Search for the cell housing the specified text and yield its [X, Y] center coordinate. 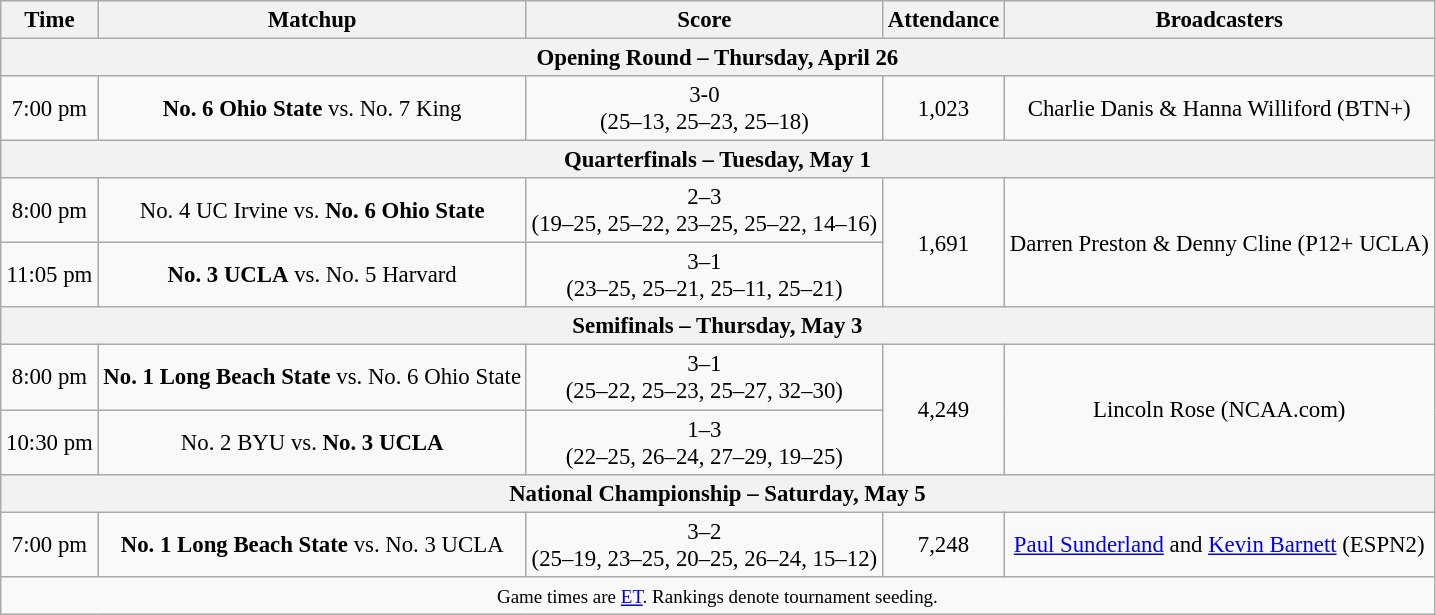
Matchup [312, 20]
No. 2 BYU vs. No. 3 UCLA [312, 442]
3–2(25–19, 23–25, 20–25, 26–24, 15–12) [704, 544]
Score [704, 20]
Lincoln Rose (NCAA.com) [1219, 410]
3-0(25–13, 25–23, 25–18) [704, 108]
National Championship – Saturday, May 5 [718, 493]
Charlie Danis & Hanna Williford (BTN+) [1219, 108]
Game times are ET. Rankings denote tournament seeding. [718, 595]
Quarterfinals – Tuesday, May 1 [718, 160]
No. 1 Long Beach State vs. No. 3 UCLA [312, 544]
11:05 pm [50, 276]
2–3(19–25, 25–22, 23–25, 25–22, 14–16) [704, 210]
1,023 [943, 108]
1,691 [943, 242]
Paul Sunderland and Kevin Barnett (ESPN2) [1219, 544]
Broadcasters [1219, 20]
10:30 pm [50, 442]
4,249 [943, 410]
Time [50, 20]
7,248 [943, 544]
No. 6 Ohio State vs. No. 7 King [312, 108]
No. 1 Long Beach State vs. No. 6 Ohio State [312, 378]
No. 3 UCLA vs. No. 5 Harvard [312, 276]
Semifinals – Thursday, May 3 [718, 327]
Opening Round – Thursday, April 26 [718, 58]
1–3(22–25, 26–24, 27–29, 19–25) [704, 442]
3–1(25–22, 25–23, 25–27, 32–30) [704, 378]
Darren Preston & Denny Cline (P12+ UCLA) [1219, 242]
3–1(23–25, 25–21, 25–11, 25–21) [704, 276]
Attendance [943, 20]
No. 4 UC Irvine vs. No. 6 Ohio State [312, 210]
